Determine the (x, y) coordinate at the center of the cell enclosing the given text.  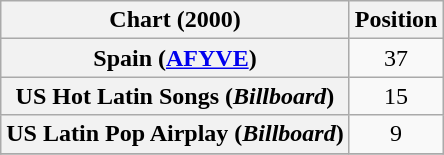
15 (396, 96)
US Latin Pop Airplay (Billboard) (175, 134)
Spain (AFYVE) (175, 58)
9 (396, 134)
US Hot Latin Songs (Billboard) (175, 96)
37 (396, 58)
Chart (2000) (175, 20)
Position (396, 20)
